Determine the (X, Y) coordinate at the center of the cell enclosing the given text.  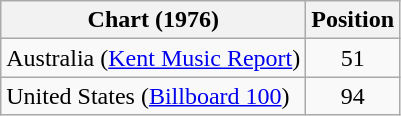
Chart (1976) (154, 20)
Position (353, 20)
51 (353, 58)
United States (Billboard 100) (154, 96)
Australia (Kent Music Report) (154, 58)
94 (353, 96)
